Locate the cell with the specified text and output its [X, Y] center coordinate. 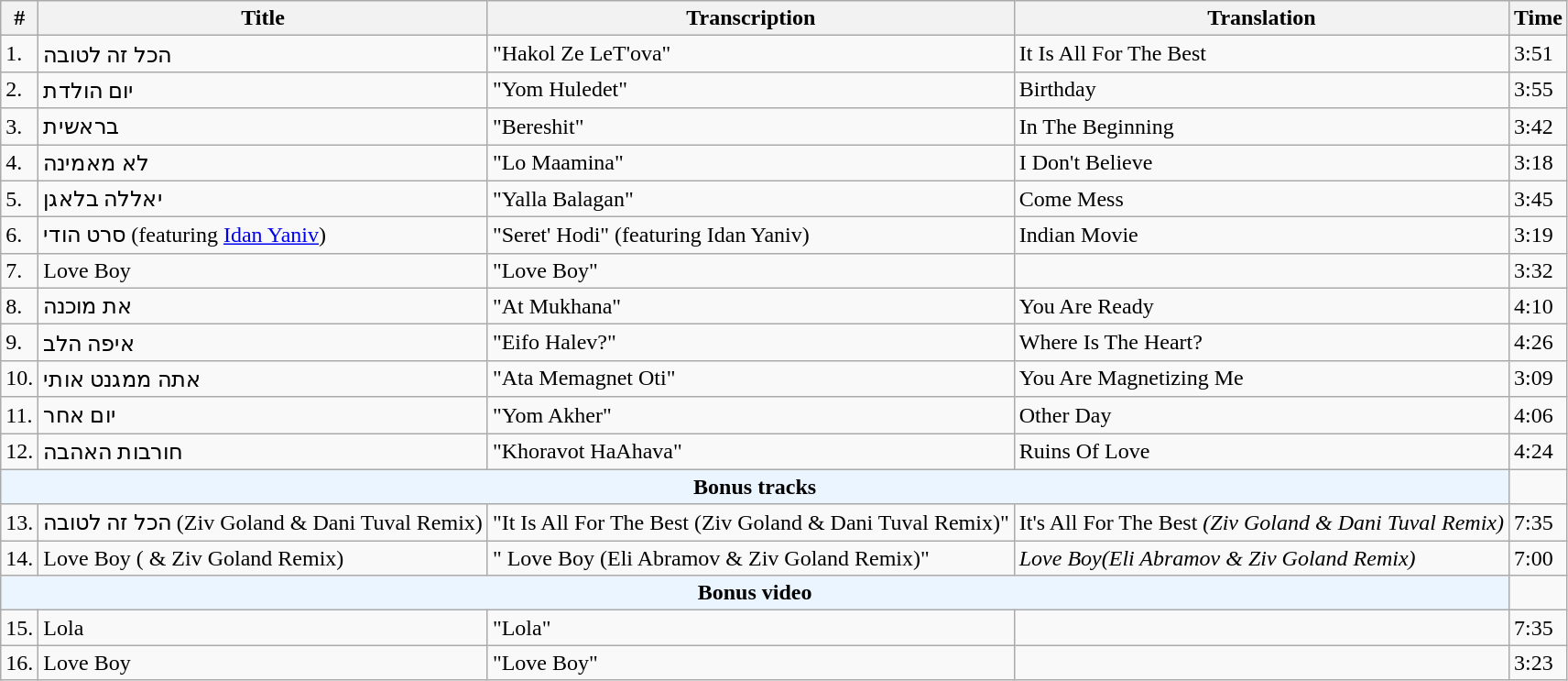
You Are Magnetizing Me [1261, 379]
Bonus video [755, 593]
הכל זה לטובה (Ziv Goland & Dani Tuval Remix) [264, 522]
"Hakol Ze LeT'ova" [751, 54]
3. [20, 126]
Love Boy ( & Ziv Goland Remix) [264, 558]
It Is All For The Best [1261, 54]
10. [20, 379]
3:19 [1538, 236]
4:26 [1538, 343]
14. [20, 558]
אתה ממגנט אותי [264, 379]
"Yom Huledet" [751, 90]
חורבות האהבה [264, 451]
3:23 [1538, 663]
"Bereshit" [751, 126]
3:09 [1538, 379]
9. [20, 343]
I Don't Believe [1261, 163]
" Love Boy (Eli Abramov & Ziv Goland Remix)" [751, 558]
Other Day [1261, 415]
5. [20, 199]
הכל זה לטובה [264, 54]
4:06 [1538, 415]
15. [20, 628]
"Yalla Balagan" [751, 199]
11. [20, 415]
Translation [1261, 18]
3:55 [1538, 90]
"Lola" [751, 628]
Title [264, 18]
Come Mess [1261, 199]
Lola [264, 628]
7. [20, 270]
3:32 [1538, 270]
יום אחר [264, 415]
יום הולדת [264, 90]
Time [1538, 18]
12. [20, 451]
Ruins Of Love [1261, 451]
יאללה בלאגן [264, 199]
3:18 [1538, 163]
7:00 [1538, 558]
6. [20, 236]
3:45 [1538, 199]
# [20, 18]
1. [20, 54]
Love Boy(Eli Abramov & Ziv Goland Remix) [1261, 558]
Where Is The Heart? [1261, 343]
Transcription [751, 18]
"Seret' Hodi" (featuring Idan Yaniv) [751, 236]
16. [20, 663]
3:51 [1538, 54]
"Lo Maamina" [751, 163]
13. [20, 522]
2. [20, 90]
"It Is All For The Best (Ziv Goland & Dani Tuval Remix)" [751, 522]
Bonus tracks [755, 487]
בראשית [264, 126]
Birthday [1261, 90]
4. [20, 163]
Indian Movie [1261, 236]
8. [20, 306]
4:10 [1538, 306]
You Are Ready [1261, 306]
3:42 [1538, 126]
איפה הלב [264, 343]
In The Beginning [1261, 126]
"Eifo Halev?" [751, 343]
"Yom Akher" [751, 415]
4:24 [1538, 451]
"At Mukhana" [751, 306]
"Ata Memagnet Oti" [751, 379]
לא מאמינה [264, 163]
"Khoravot HaAhava" [751, 451]
It's All For The Best (Ziv Goland & Dani Tuval Remix) [1261, 522]
את מוכנה [264, 306]
סרט הודי (featuring Idan Yaniv) [264, 236]
